Capture the cell that displays the provided text and extract its [x, y] central coordinate. 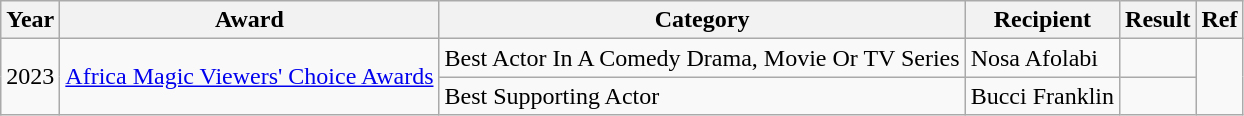
Result [1158, 20]
Best Actor In A Comedy Drama, Movie Or TV Series [702, 58]
Ref [1220, 20]
Year [30, 20]
Best Supporting Actor [702, 96]
Category [702, 20]
Africa Magic Viewers' Choice Awards [250, 77]
2023 [30, 77]
Nosa Afolabi [1042, 58]
Award [250, 20]
Recipient [1042, 20]
Bucci Franklin [1042, 96]
